From the cell containing the given text, extract its center point as [x, y] coordinate. 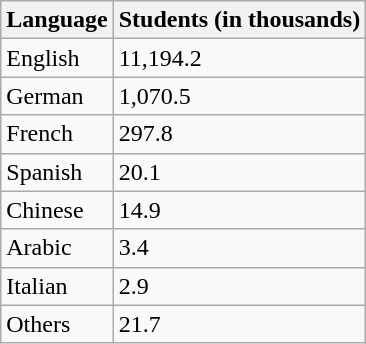
Spanish [57, 172]
Language [57, 20]
20.1 [239, 172]
21.7 [239, 324]
French [57, 134]
English [57, 58]
1,070.5 [239, 96]
Italian [57, 286]
Chinese [57, 210]
3.4 [239, 248]
14.9 [239, 210]
Students (in thousands) [239, 20]
Arabic [57, 248]
11,194.2 [239, 58]
German [57, 96]
Others [57, 324]
2.9 [239, 286]
297.8 [239, 134]
